Search for the cell housing the specified text and yield its (x, y) center coordinate. 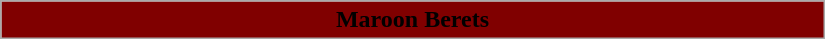
Maroon Berets (413, 20)
